Output the (x, y) coordinate of the center of the cell containing the given text.  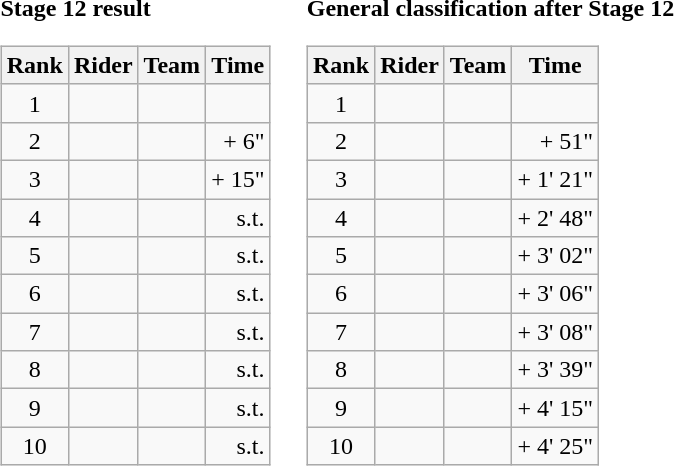
+ 6" (238, 141)
+ 3' 02" (556, 256)
+ 51" (556, 141)
+ 15" (238, 179)
+ 4' 15" (556, 408)
+ 3' 06" (556, 294)
+ 4' 25" (556, 446)
+ 3' 08" (556, 332)
+ 2' 48" (556, 217)
+ 3' 39" (556, 370)
+ 1' 21" (556, 179)
